Provide the [X, Y] coordinate of the cell's center where the given text is located.  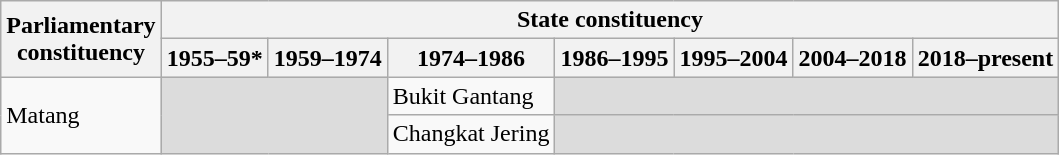
Matang [81, 115]
2018–present [986, 58]
Parliamentaryconstituency [81, 39]
1986–1995 [614, 58]
1995–2004 [734, 58]
2004–2018 [852, 58]
State constituency [610, 20]
1955–59* [214, 58]
1974–1986 [471, 58]
1959–1974 [328, 58]
Bukit Gantang [471, 96]
Changkat Jering [471, 134]
